For the text-containing cell, return its midpoint in (x, y) coordinate format. 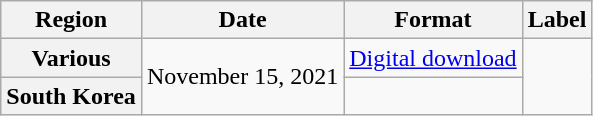
Label (557, 20)
November 15, 2021 (242, 77)
Date (242, 20)
Various (72, 58)
Digital download (433, 58)
South Korea (72, 96)
Format (433, 20)
Region (72, 20)
